Determine the (x, y) coordinate at the center of the cell enclosing the given text.  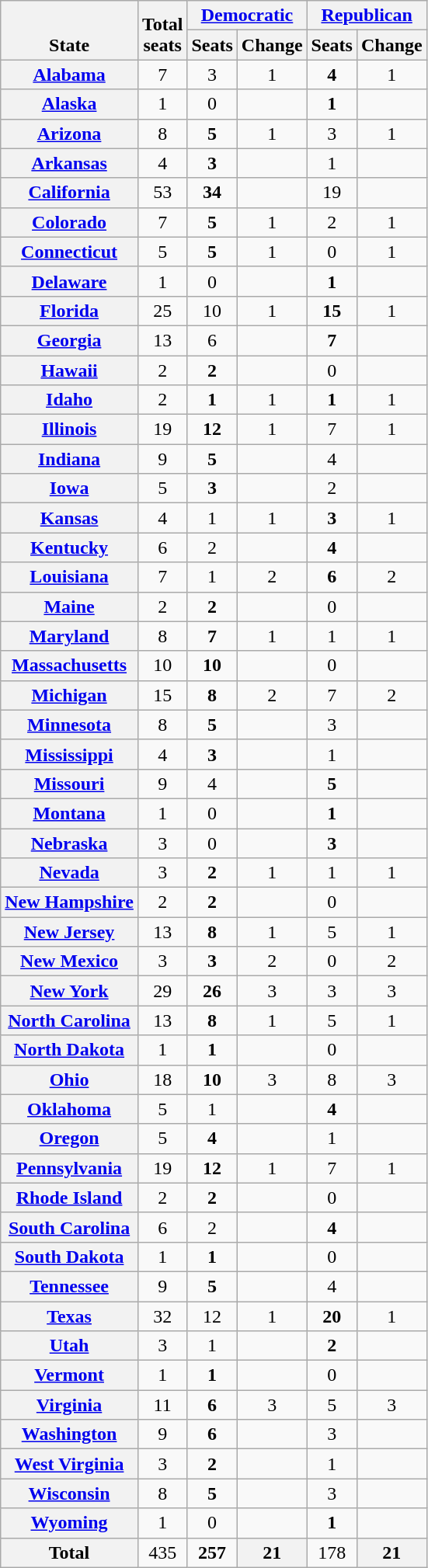
34 (212, 193)
Maryland (70, 636)
Florida (70, 311)
Ohio (70, 1080)
18 (162, 1080)
53 (162, 193)
California (70, 193)
26 (212, 991)
West Virginia (70, 1464)
Texas (70, 1316)
Oklahoma (70, 1109)
Montana (70, 813)
435 (162, 1552)
State (70, 30)
Georgia (70, 340)
Missouri (70, 784)
Idaho (70, 400)
11 (162, 1405)
Total (70, 1552)
20 (332, 1316)
South Dakota (70, 1257)
Tennessee (70, 1286)
Nebraska (70, 843)
Pennsylvania (70, 1168)
Totalseats (162, 30)
29 (162, 991)
Washington (70, 1434)
Virginia (70, 1405)
Utah (70, 1346)
Arizona (70, 134)
South Carolina (70, 1227)
Delaware (70, 281)
25 (162, 311)
New Hampshire (70, 902)
North Carolina (70, 1020)
Wisconsin (70, 1493)
32 (162, 1316)
Michigan (70, 695)
Republican (367, 16)
Maine (70, 607)
Connecticut (70, 252)
Rhode Island (70, 1198)
257 (212, 1552)
Minnesota (70, 725)
Arkansas (70, 163)
Kentucky (70, 548)
Colorado (70, 222)
Democratic (247, 16)
Hawaii (70, 370)
Oregon (70, 1139)
178 (332, 1552)
Iowa (70, 488)
North Dakota (70, 1050)
Alabama (70, 75)
Louisiana (70, 577)
Mississippi (70, 754)
Illinois (70, 429)
Alaska (70, 104)
New York (70, 991)
New Mexico (70, 961)
Nevada (70, 873)
New Jersey (70, 932)
Kansas (70, 518)
Indiana (70, 459)
Massachusetts (70, 666)
Wyoming (70, 1523)
Vermont (70, 1375)
